Detect which cell encompasses the target text, then output its (x, y) center coordinate. 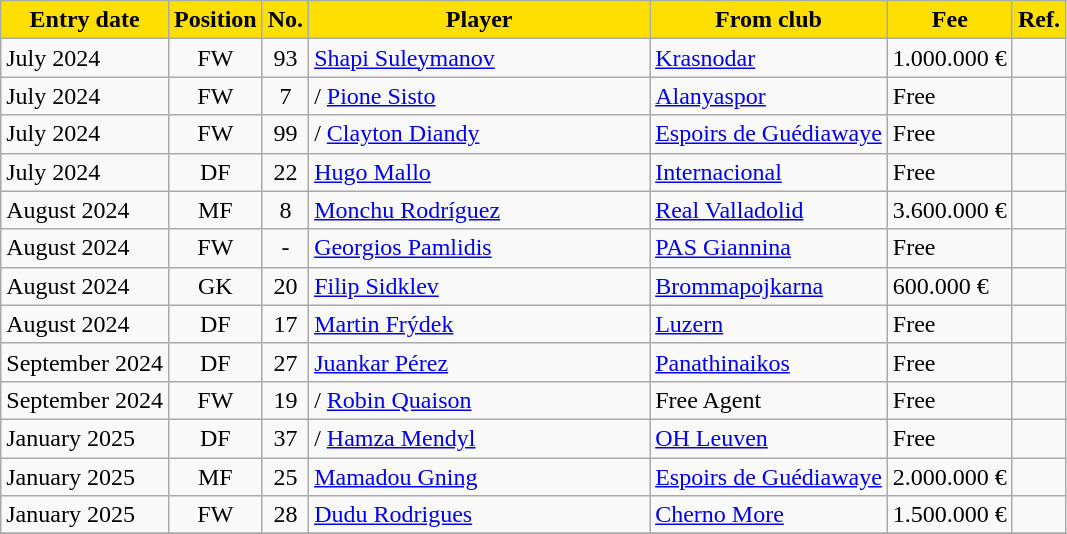
Luzern (769, 324)
Entry date (85, 20)
GK (215, 286)
Monchu Rodríguez (480, 210)
/ Hamza Mendyl (480, 438)
- (285, 248)
Player (480, 20)
8 (285, 210)
/ Pione Sisto (480, 96)
3.600.000 € (950, 210)
93 (285, 58)
/ Robin Quaison (480, 400)
From club (769, 20)
2.000.000 € (950, 477)
Shapi Suleymanov (480, 58)
Real Valladolid (769, 210)
Dudu Rodrigues (480, 515)
Internacional (769, 172)
600.000 € (950, 286)
Juankar Pérez (480, 362)
Filip Sidklev (480, 286)
22 (285, 172)
Hugo Mallo (480, 172)
/ Clayton Diandy (480, 134)
19 (285, 400)
Alanyaspor (769, 96)
PAS Giannina (769, 248)
20 (285, 286)
OH Leuven (769, 438)
Brommapojkarna (769, 286)
Ref. (1038, 20)
99 (285, 134)
No. (285, 20)
1.500.000 € (950, 515)
1.000.000 € (950, 58)
Martin Frýdek (480, 324)
Mamadou Gning (480, 477)
Free Agent (769, 400)
Panathinaikos (769, 362)
Position (215, 20)
37 (285, 438)
Cherno More (769, 515)
Georgios Pamlidis (480, 248)
27 (285, 362)
17 (285, 324)
25 (285, 477)
Krasnodar (769, 58)
7 (285, 96)
Fee (950, 20)
28 (285, 515)
